Extract the (x, y) coordinate from the center of the cell holding the provided text.  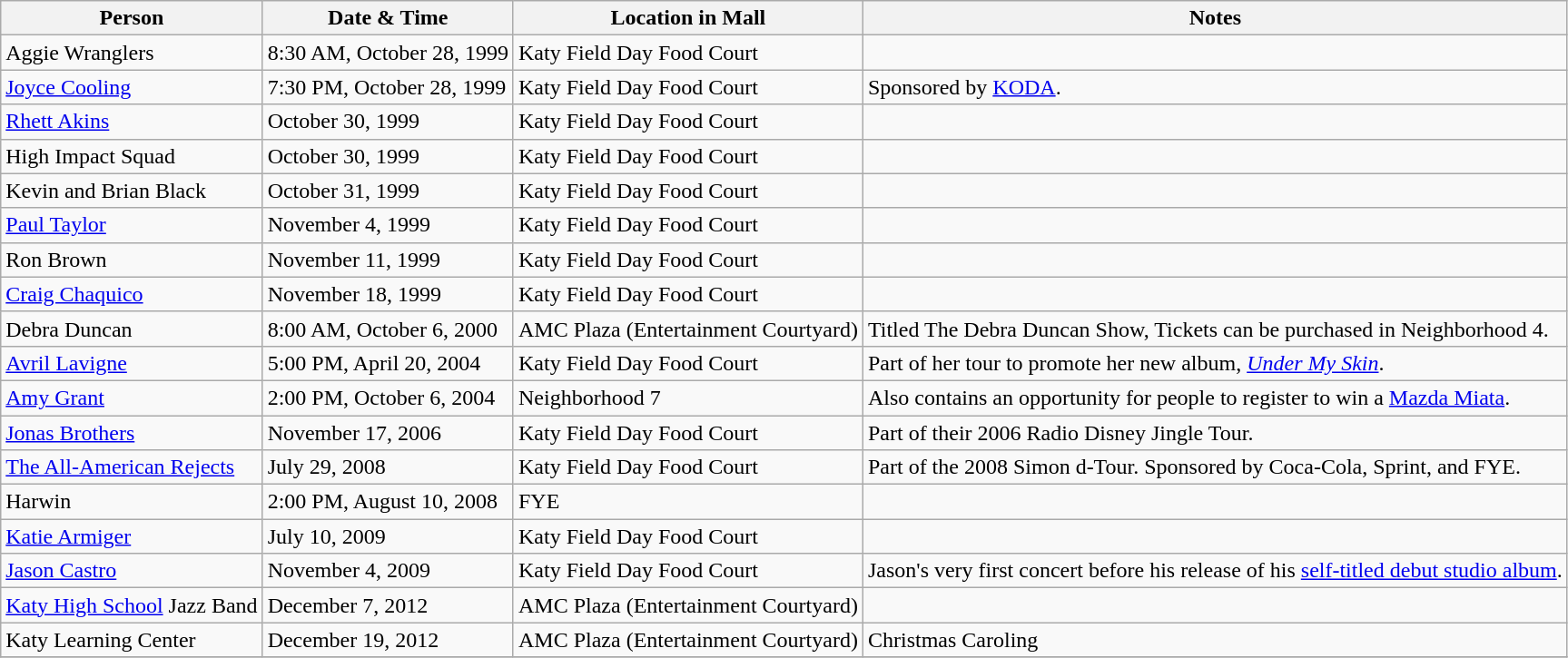
Jason Castro (132, 571)
November 4, 2009 (388, 571)
The All-American Rejects (132, 467)
Debra Duncan (132, 329)
October 31, 1999 (388, 191)
November 11, 1999 (388, 260)
Ron Brown (132, 260)
Neighborhood 7 (688, 398)
Craig Chaquico (132, 294)
7:30 PM, October 28, 1999 (388, 87)
8:30 AM, October 28, 1999 (388, 53)
Notes (1215, 18)
Part of their 2006 Radio Disney Jingle Tour. (1215, 433)
5:00 PM, April 20, 2004 (388, 363)
July 10, 2009 (388, 536)
Part of the 2008 Simon d-Tour. Sponsored by Coca-Cola, Sprint, and FYE. (1215, 467)
Part of her tour to promote her new album, Under My Skin. (1215, 363)
Avril Lavigne (132, 363)
8:00 AM, October 6, 2000 (388, 329)
Christmas Caroling (1215, 640)
Katy Learning Center (132, 640)
Amy Grant (132, 398)
FYE (688, 502)
Paul Taylor (132, 225)
December 7, 2012 (388, 605)
Harwin (132, 502)
Date & Time (388, 18)
November 4, 1999 (388, 225)
Also contains an opportunity for people to register to win a Mazda Miata. (1215, 398)
Jason's very first concert before his release of his self-titled debut studio album. (1215, 571)
Location in Mall (688, 18)
Joyce Cooling (132, 87)
2:00 PM, August 10, 2008 (388, 502)
Jonas Brothers (132, 433)
Rhett Akins (132, 122)
2:00 PM, October 6, 2004 (388, 398)
Person (132, 18)
Kevin and Brian Black (132, 191)
Titled The Debra Duncan Show, Tickets can be purchased in Neighborhood 4. (1215, 329)
Katie Armiger (132, 536)
November 18, 1999 (388, 294)
High Impact Squad (132, 156)
July 29, 2008 (388, 467)
Aggie Wranglers (132, 53)
Katy High School Jazz Band (132, 605)
November 17, 2006 (388, 433)
Sponsored by KODA. (1215, 87)
December 19, 2012 (388, 640)
